Pinpoint the cell where the given text exists, returning its [x, y] midpoint coordinate. 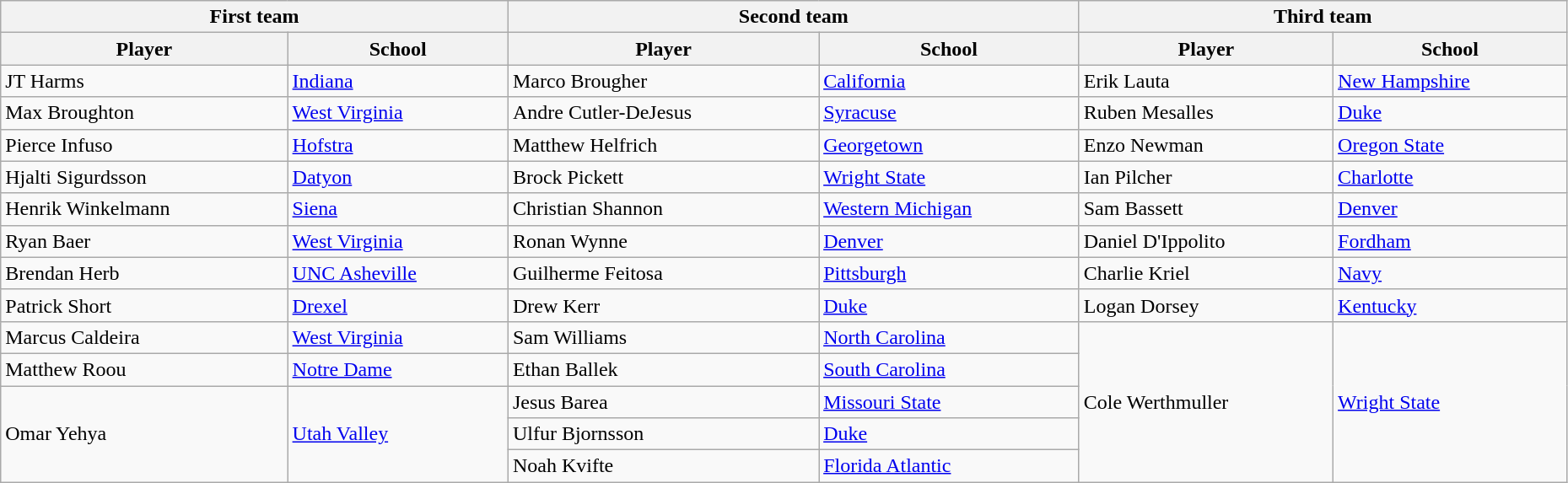
UNC Asheville [398, 273]
Sam Williams [663, 337]
Marco Brougher [663, 81]
Syracuse [950, 113]
California [950, 81]
Oregon State [1451, 145]
Enzo Newman [1206, 145]
Western Michigan [950, 209]
Noah Kvifte [663, 466]
Hjalti Sigurdsson [144, 177]
JT Harms [144, 81]
Pittsburgh [950, 273]
New Hampshire [1451, 81]
North Carolina [950, 337]
Matthew Roou [144, 369]
Fordham [1451, 241]
Drew Kerr [663, 305]
Brendan Herb [144, 273]
Third team [1323, 17]
Second team [793, 17]
Matthew Helfrich [663, 145]
Marcus Caldeira [144, 337]
Siena [398, 209]
Logan Dorsey [1206, 305]
Ruben Mesalles [1206, 113]
Notre Dame [398, 369]
Guilherme Feitosa [663, 273]
Patrick Short [144, 305]
Ethan Ballek [663, 369]
Max Broughton [144, 113]
Charlie Kriel [1206, 273]
Ian Pilcher [1206, 177]
South Carolina [950, 369]
Pierce Infuso [144, 145]
Ryan Baer [144, 241]
Navy [1451, 273]
Andre Cutler-DeJesus [663, 113]
Ulfur Bjornsson [663, 434]
Jesus Barea [663, 402]
First team [255, 17]
Daniel D'Ippolito [1206, 241]
Florida Atlantic [950, 466]
Drexel [398, 305]
Henrik Winkelmann [144, 209]
Christian Shannon [663, 209]
Brock Pickett [663, 177]
Erik Lauta [1206, 81]
Hofstra [398, 145]
Charlotte [1451, 177]
Cole Werthmuller [1206, 401]
Ronan Wynne [663, 241]
Missouri State [950, 402]
Omar Yehya [144, 434]
Datyon [398, 177]
Sam Bassett [1206, 209]
Indiana [398, 81]
Utah Valley [398, 434]
Georgetown [950, 145]
Kentucky [1451, 305]
